Output the (X, Y) coordinate of the center of the cell containing the given text.  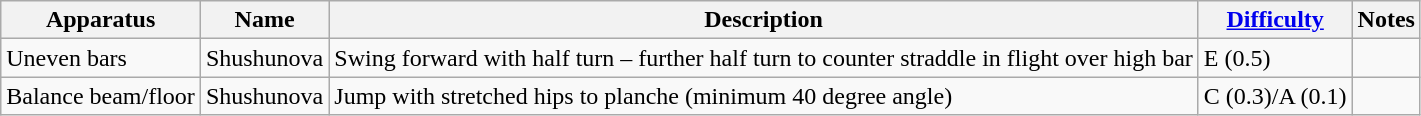
Swing forward with half turn – further half turn to counter straddle in flight over high bar (764, 58)
Apparatus (101, 20)
Balance beam/floor (101, 96)
Notes (1386, 20)
Uneven bars (101, 58)
Description (764, 20)
Name (264, 20)
Difficulty (1275, 20)
E (0.5) (1275, 58)
C (0.3)/A (0.1) (1275, 96)
Jump with stretched hips to planche (minimum 40 degree angle) (764, 96)
